Capture the cell that displays the provided text and extract its (x, y) central coordinate. 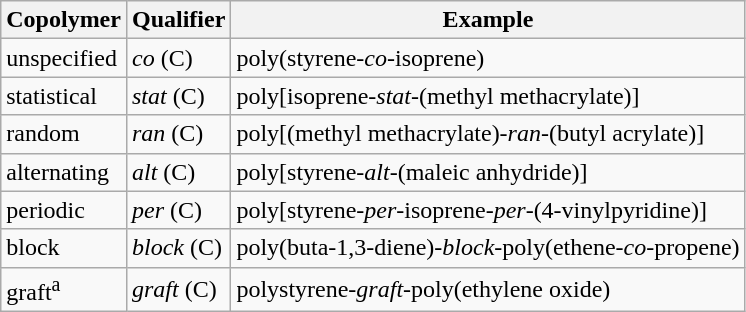
co (C) (178, 58)
statistical (64, 96)
poly(buta-1,3-diene)-block-poly(ethene-co-propene) (488, 248)
poly[(methyl methacrylate)-ran-(butyl acrylate)] (488, 134)
grafta (64, 290)
poly[styrene-alt-(maleic anhydride)] (488, 172)
unspecified (64, 58)
per (C) (178, 210)
random (64, 134)
alt (C) (178, 172)
polystyrene-graft-poly(ethylene oxide) (488, 290)
block (C) (178, 248)
graft (C) (178, 290)
block (64, 248)
poly[styrene-per-isoprene-per-(4-vinylpyridine)] (488, 210)
Copolymer (64, 20)
alternating (64, 172)
stat (C) (178, 96)
Example (488, 20)
periodic (64, 210)
ran (C) (178, 134)
poly[isoprene-stat-(methyl methacrylate)] (488, 96)
Qualifier (178, 20)
poly(styrene-co-isoprene) (488, 58)
